Output the [X, Y] coordinate of the center of the cell containing the given text.  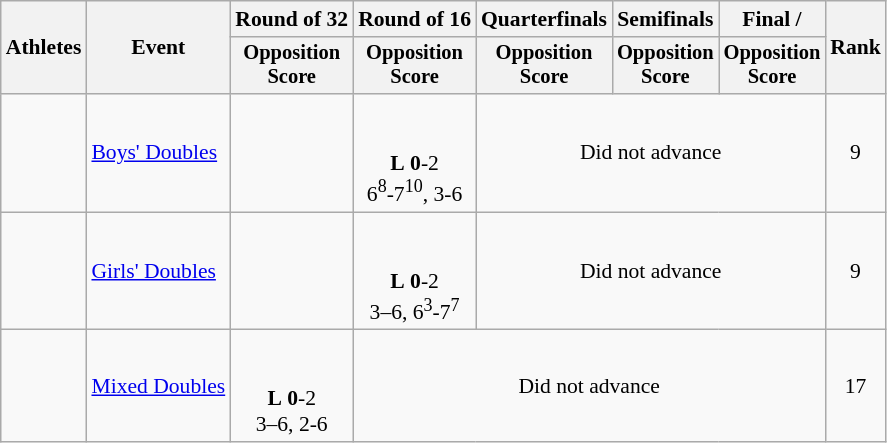
L 0-2 68-710, 3-6 [414, 153]
17 [856, 386]
L 0-2 3–6, 2-6 [292, 386]
Final / [772, 19]
Athletes [44, 48]
Mixed Doubles [158, 386]
Boys' Doubles [158, 153]
L 0-2 3–6, 63-77 [414, 271]
Semifinals [666, 19]
Round of 32 [292, 19]
Quarterfinals [544, 19]
Girls' Doubles [158, 271]
Event [158, 48]
Round of 16 [414, 19]
Rank [856, 48]
